Return [x, y] of the center of cell containing provided text 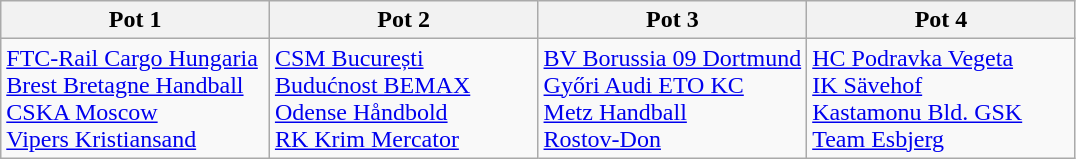
HC Podravka Vegeta IK Sävehof Kastamonu Bld. GSK Team Esbjerg [942, 98]
Pot 4 [942, 20]
Pot 3 [672, 20]
Pot 1 [136, 20]
CSM București Budućnost BEMAX Odense Håndbold RK Krim Mercator [404, 98]
FTC-Rail Cargo Hungaria Brest Bretagne Handball CSKA Moscow Vipers Kristiansand [136, 98]
BV Borussia 09 Dortmund Győri Audi ETO KC Metz Handball Rostov-Don [672, 98]
Pot 2 [404, 20]
